For the text-containing cell, return its midpoint in (x, y) coordinate format. 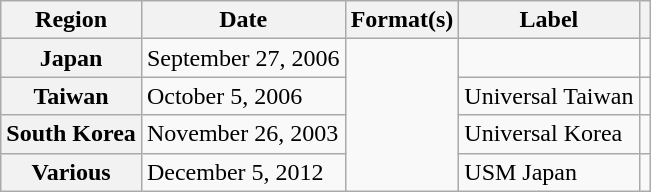
Universal Korea (549, 134)
October 5, 2006 (243, 96)
Various (72, 172)
December 5, 2012 (243, 172)
Format(s) (402, 20)
Label (549, 20)
Region (72, 20)
November 26, 2003 (243, 134)
USM Japan (549, 172)
Japan (72, 58)
Universal Taiwan (549, 96)
Taiwan (72, 96)
Date (243, 20)
South Korea (72, 134)
September 27, 2006 (243, 58)
